Search for the cell housing the specified text and yield its (X, Y) center coordinate. 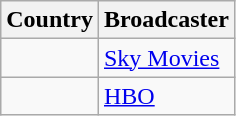
Broadcaster (166, 20)
Country (50, 20)
HBO (166, 96)
Sky Movies (166, 58)
